Locate the cell with the specified text and output its [x, y] center coordinate. 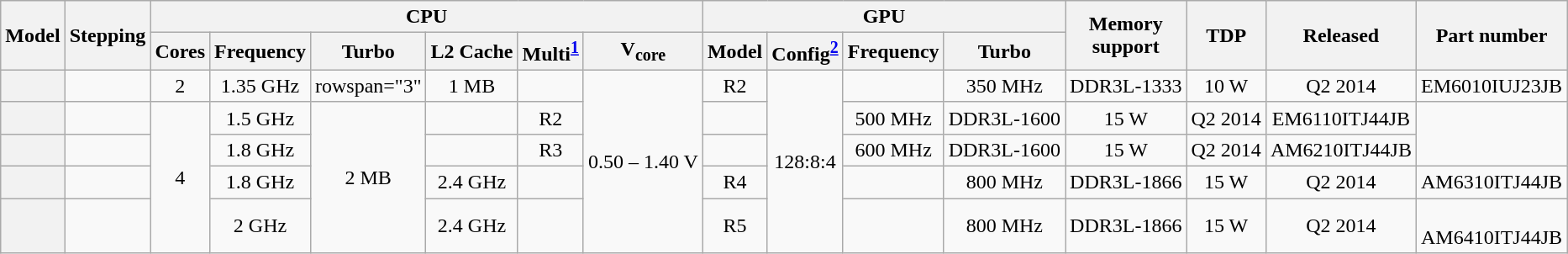
2 [180, 86]
600 MHz [893, 150]
EM6110ITJ44JB [1341, 118]
1 MB [472, 86]
AM6410ITJ44JB [1491, 225]
R5 [734, 225]
CPU [427, 17]
Multi1 [550, 52]
2 MB [368, 177]
500 MHz [893, 118]
L2 Cache [472, 52]
1.5 GHz [260, 118]
128:8:4 [805, 161]
Vcore [643, 52]
DDR3L-1333 [1126, 86]
Stepping [108, 35]
AM6310ITJ44JB [1491, 183]
Memorysupport [1126, 35]
Cores [180, 52]
TDP [1226, 35]
R4 [734, 183]
Released [1341, 35]
GPU [884, 17]
2 GHz [260, 225]
EM6010IUJ23JB [1491, 86]
R3 [550, 150]
rowspan="3" [368, 86]
4 [180, 177]
350 MHz [1004, 86]
AM6210ITJ44JB [1341, 150]
10 W [1226, 86]
1.35 GHz [260, 86]
Part number [1491, 35]
Config2 [805, 52]
0.50 – 1.40 V [643, 161]
